Extract the (X, Y) coordinate from the center of the cell holding the provided text.  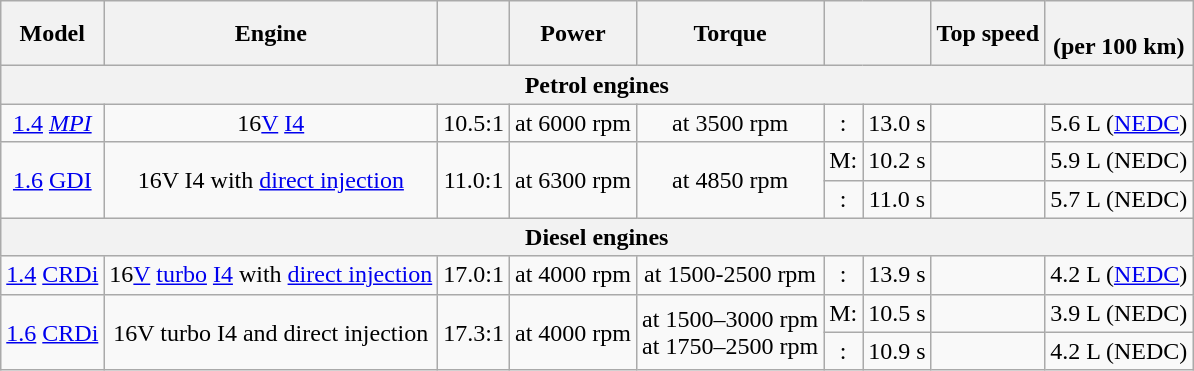
11.0 s (897, 199)
11.0:1 (474, 180)
1.4 MPI (52, 123)
13.9 s (897, 275)
10.2 s (897, 161)
1.6 GDI (52, 180)
17.0:1 (474, 275)
Model (52, 34)
10.5 s (897, 313)
Petrol engines (597, 85)
17.3:1 (474, 332)
13.0 s (897, 123)
16V turbo I4 with direct injection (271, 275)
(per 100 km) (1119, 34)
Top speed (988, 34)
16V turbo I4 and direct injection (271, 332)
16V I4 with direct injection (271, 180)
5.6 L (NEDC) (1119, 123)
1.4 CRDi (52, 275)
at 6000 rpm (572, 123)
at 4850 rpm (730, 180)
16V I4 (271, 123)
Engine (271, 34)
Power (572, 34)
at 1500–3000 rpm at 1750–2500 rpm (730, 332)
5.7 L (NEDC) (1119, 199)
1.6 CRDi (52, 332)
Diesel engines (597, 237)
Torque (730, 34)
5.9 L (NEDC) (1119, 161)
3.9 L (NEDC) (1119, 313)
10.5:1 (474, 123)
10.9 s (897, 351)
at 1500-2500 rpm (730, 275)
at 6300 rpm (572, 180)
at 3500 rpm (730, 123)
